Return (X, Y) of the center of cell containing provided text 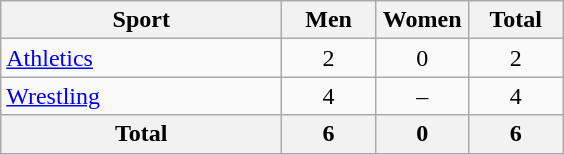
Wrestling (142, 96)
Sport (142, 20)
Women (422, 20)
Athletics (142, 58)
Men (329, 20)
– (422, 96)
